Identify which cell holds the provided text, then report its (X, Y) central coordinate. 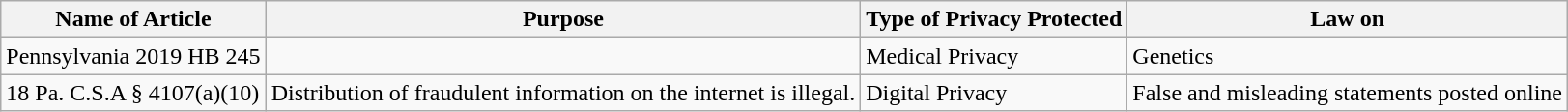
Genetics (1348, 56)
False and misleading statements posted online (1348, 93)
18 Pa. C.S.A § 4107(a)(10) (133, 93)
Type of Privacy Protected (994, 19)
Purpose (563, 19)
Medical Privacy (994, 56)
Pennsylvania 2019 HB 245 (133, 56)
Digital Privacy (994, 93)
Name of Article (133, 19)
Law on (1348, 19)
Distribution of fraudulent information on the internet is illegal. (563, 93)
